Extract the [x, y] coordinate from the center of the cell holding the provided text.  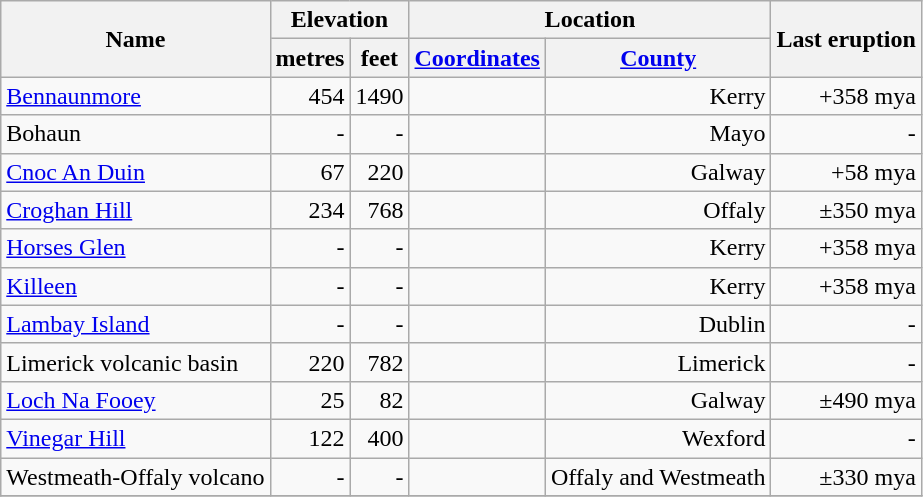
±350 mya [846, 210]
Killeen [136, 286]
feet [380, 58]
234 [310, 210]
Offaly and Westmeath [658, 477]
Mayo [658, 134]
Horses Glen [136, 248]
1490 [380, 96]
Cnoc An Duin [136, 172]
Bohaun [136, 134]
782 [380, 362]
±490 mya [846, 400]
Loch Na Fooey [136, 400]
Westmeath-Offaly volcano [136, 477]
Wexford [658, 438]
±330 mya [846, 477]
Name [136, 39]
+58 mya [846, 172]
82 [380, 400]
Location [590, 20]
Offaly [658, 210]
County [658, 58]
Elevation [340, 20]
768 [380, 210]
25 [310, 400]
122 [310, 438]
Bennaunmore [136, 96]
67 [310, 172]
Lambay Island [136, 324]
Last eruption [846, 39]
400 [380, 438]
Dublin [658, 324]
Vinegar Hill [136, 438]
454 [310, 96]
Coordinates [477, 58]
Limerick volcanic basin [136, 362]
Croghan Hill [136, 210]
metres [310, 58]
Limerick [658, 362]
